Identify which cell holds the provided text, then report its [x, y] central coordinate. 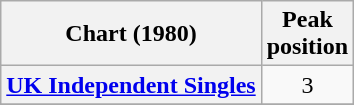
Chart (1980) [131, 34]
3 [307, 85]
Peakposition [307, 34]
UK Independent Singles [131, 85]
